Identify which cell holds the provided text, then report its (X, Y) central coordinate. 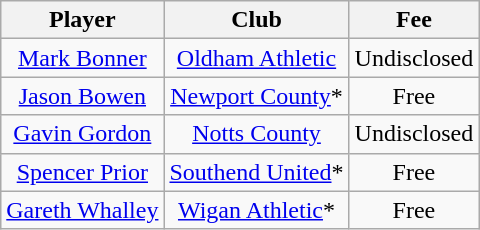
Club (256, 20)
Oldham Athletic (256, 58)
Mark Bonner (82, 58)
Newport County* (256, 96)
Jason Bowen (82, 96)
Wigan Athletic* (256, 210)
Fee (414, 20)
Gavin Gordon (82, 134)
Southend United* (256, 172)
Gareth Whalley (82, 210)
Player (82, 20)
Spencer Prior (82, 172)
Notts County (256, 134)
